Identify which cell holds the provided text, then report its (X, Y) central coordinate. 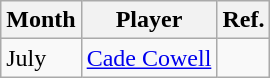
Month (41, 20)
Cade Cowell (149, 58)
Ref. (244, 20)
Player (149, 20)
July (41, 58)
